Return [x, y] of the center of cell containing provided text 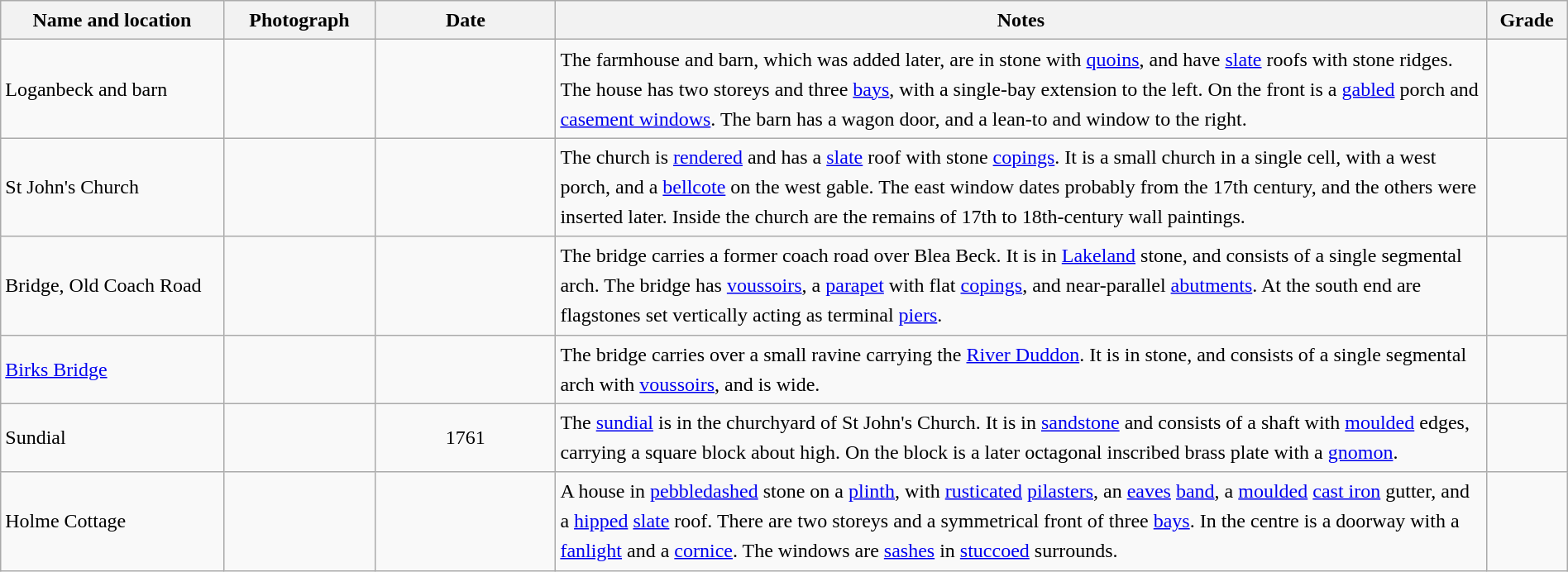
Photograph [299, 20]
1761 [466, 438]
Holme Cottage [112, 521]
Bridge, Old Coach Road [112, 286]
Grade [1527, 20]
Name and location [112, 20]
Birks Bridge [112, 369]
Loganbeck and barn [112, 89]
Date [466, 20]
Sundial [112, 438]
St John's Church [112, 187]
Notes [1021, 20]
